Determine the (X, Y) coordinate at the center of the cell enclosing the given text.  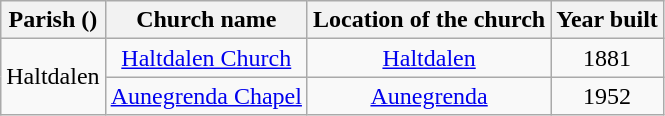
1952 (608, 96)
Location of the church (428, 20)
1881 (608, 58)
Aunegrenda (428, 96)
Year built (608, 20)
Church name (206, 20)
Parish () (53, 20)
Aunegrenda Chapel (206, 96)
Haltdalen Church (206, 58)
